Scan for the cell matching the given text and deliver its [X, Y] coordinate at center. 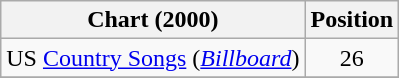
26 [352, 58]
US Country Songs (Billboard) [153, 58]
Position [352, 20]
Chart (2000) [153, 20]
